Find where the given text appears and provide that cell's center as [x, y] coordinate. 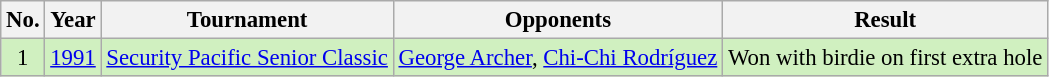
Year [73, 20]
Result [886, 20]
Opponents [558, 20]
Won with birdie on first extra hole [886, 58]
George Archer, Chi-Chi Rodríguez [558, 58]
Tournament [247, 20]
Security Pacific Senior Classic [247, 58]
1 [23, 58]
No. [23, 20]
1991 [73, 58]
